Detect which cell encompasses the target text, then output its [X, Y] center coordinate. 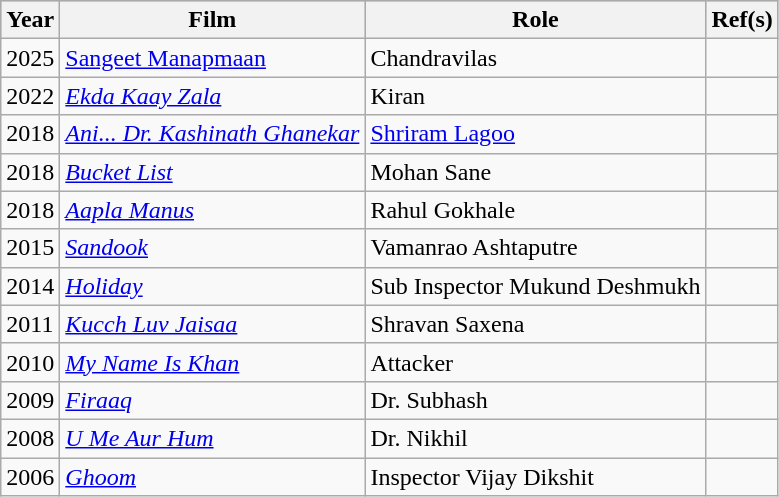
Shriram Lagoo [536, 134]
Ekda Kaay Zala [212, 96]
Shravan Saxena [536, 324]
2011 [30, 324]
Aapla Manus [212, 210]
Bucket List [212, 172]
Sandook [212, 248]
2010 [30, 362]
2015 [30, 248]
Role [536, 20]
Attacker [536, 362]
Film [212, 20]
2009 [30, 400]
Ref(s) [742, 20]
2025 [30, 58]
Ghoom [212, 477]
Dr. Nikhil [536, 438]
Mohan Sane [536, 172]
Chandravilas [536, 58]
Vamanrao Ashtaputre [536, 248]
U Me Aur Hum [212, 438]
Holiday [212, 286]
Inspector Vijay Dikshit [536, 477]
Sangeet Manapmaan [212, 58]
2014 [30, 286]
2006 [30, 477]
2008 [30, 438]
My Name Is Khan [212, 362]
Kiran [536, 96]
Rahul Gokhale [536, 210]
Kucch Luv Jaisaa [212, 324]
Year [30, 20]
Sub Inspector Mukund Deshmukh [536, 286]
Firaaq [212, 400]
2022 [30, 96]
Ani... Dr. Kashinath Ghanekar [212, 134]
Dr. Subhash [536, 400]
